From the cell containing the given text, extract its center point as (X, Y) coordinate. 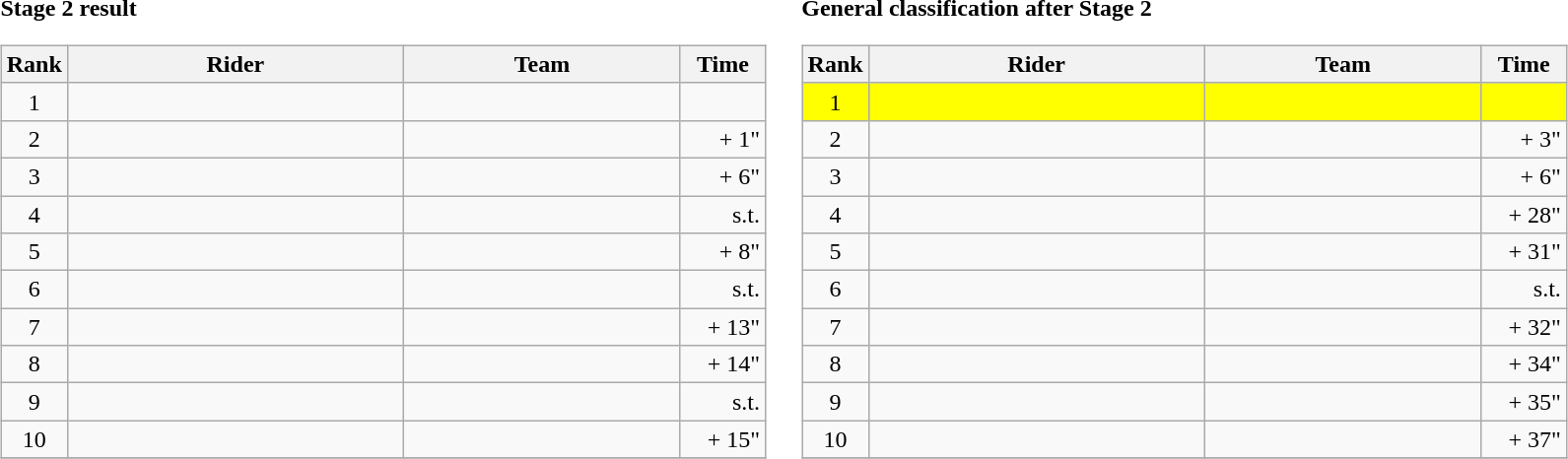
+ 34" (1524, 364)
+ 35" (1524, 402)
+ 14" (722, 364)
+ 32" (1524, 327)
+ 8" (722, 252)
+ 13" (722, 327)
+ 3" (1524, 139)
+ 28" (1524, 214)
+ 15" (722, 439)
+ 37" (1524, 439)
+ 1" (722, 139)
+ 31" (1524, 252)
